Return (x, y) of the center of cell containing provided text 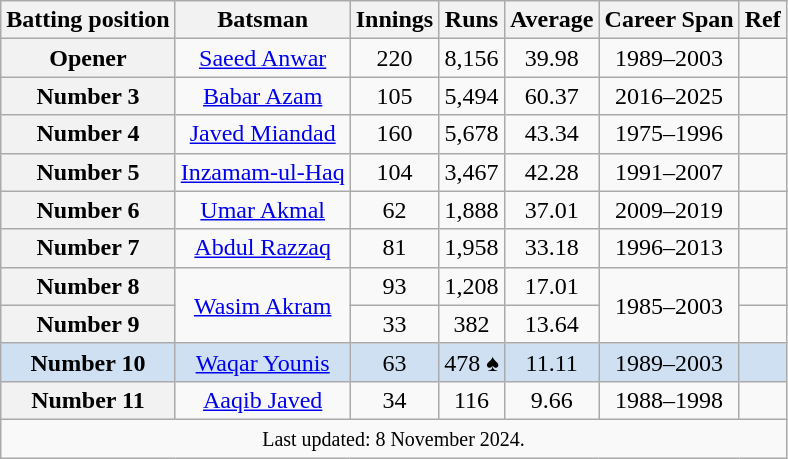
Number 5 (88, 172)
Average (552, 20)
Last updated: 8 November 2024. (394, 438)
Number 3 (88, 96)
2016–2025 (669, 96)
1,208 (472, 286)
17.01 (552, 286)
Number 4 (88, 134)
39.98 (552, 58)
104 (394, 172)
1,958 (472, 248)
43.34 (552, 134)
1991–2007 (669, 172)
Number 11 (88, 400)
Number 10 (88, 362)
81 (394, 248)
63 (394, 362)
1975–1996 (669, 134)
Inzamam-ul-Haq (262, 172)
Runs (472, 20)
11.11 (552, 362)
Innings (394, 20)
Batsman (262, 20)
Javed Miandad (262, 134)
Career Span (669, 20)
34 (394, 400)
Abdul Razzaq (262, 248)
5,678 (472, 134)
1,888 (472, 210)
478 ♠ (472, 362)
1988–1998 (669, 400)
Umar Akmal (262, 210)
382 (472, 324)
1996–2013 (669, 248)
Opener (88, 58)
Batting position (88, 20)
42.28 (552, 172)
5,494 (472, 96)
1985–2003 (669, 305)
62 (394, 210)
8,156 (472, 58)
13.64 (552, 324)
Wasim Akram (262, 305)
Babar Azam (262, 96)
60.37 (552, 96)
Number 8 (88, 286)
Ref (762, 20)
2009–2019 (669, 210)
3,467 (472, 172)
Aaqib Javed (262, 400)
116 (472, 400)
37.01 (552, 210)
33 (394, 324)
Saeed Anwar (262, 58)
160 (394, 134)
Number 6 (88, 210)
Number 9 (88, 324)
9.66 (552, 400)
93 (394, 286)
Waqar Younis (262, 362)
105 (394, 96)
33.18 (552, 248)
220 (394, 58)
Number 7 (88, 248)
